Provide the (X, Y) coordinate of the cell's center where the given text is located.  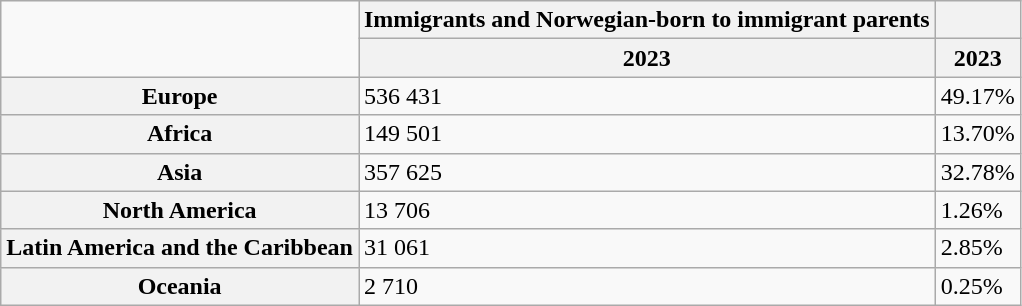
Africa (180, 134)
13.70% (978, 134)
Oceania (180, 286)
49.17% (978, 96)
536 431 (646, 96)
1.26% (978, 210)
357 625 (646, 172)
2 710 (646, 286)
149 501 (646, 134)
32.78% (978, 172)
Asia (180, 172)
31 061 (646, 248)
0.25% (978, 286)
Europe (180, 96)
2.85% (978, 248)
Latin America and the Caribbean (180, 248)
13 706 (646, 210)
Immigrants and Norwegian-born to immigrant parents (646, 20)
North America (180, 210)
